Locate the cell with the specified text and output its [X, Y] center coordinate. 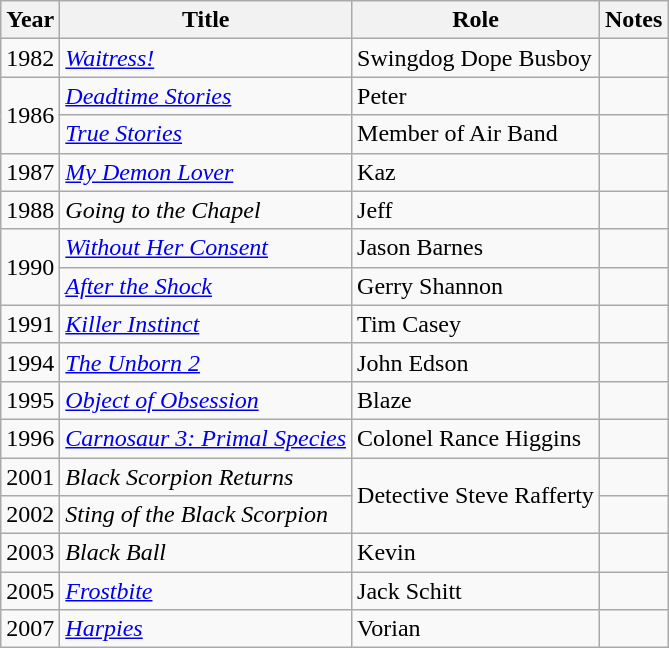
2001 [30, 477]
Detective Steve Rafferty [476, 496]
Black Scorpion Returns [206, 477]
1988 [30, 210]
1996 [30, 438]
2002 [30, 515]
Frostbite [206, 591]
1986 [30, 115]
Swingdog Dope Busboy [476, 58]
After the Shock [206, 286]
1982 [30, 58]
Blaze [476, 400]
Colonel Rance Higgins [476, 438]
1987 [30, 172]
Peter [476, 96]
The Unborn 2 [206, 362]
2005 [30, 591]
Member of Air Band [476, 134]
John Edson [476, 362]
Tim Casey [476, 324]
Without Her Consent [206, 248]
Sting of the Black Scorpion [206, 515]
2007 [30, 629]
Role [476, 20]
2003 [30, 553]
Kaz [476, 172]
Jack Schitt [476, 591]
Deadtime Stories [206, 96]
1994 [30, 362]
Object of Obsession [206, 400]
Black Ball [206, 553]
Title [206, 20]
Killer Instinct [206, 324]
1995 [30, 400]
True Stories [206, 134]
1990 [30, 267]
Notes [633, 20]
Jason Barnes [476, 248]
Going to the Chapel [206, 210]
1991 [30, 324]
Waitress! [206, 58]
Vorian [476, 629]
Jeff [476, 210]
My Demon Lover [206, 172]
Harpies [206, 629]
Carnosaur 3: Primal Species [206, 438]
Year [30, 20]
Gerry Shannon [476, 286]
Kevin [476, 553]
